From the cell containing the given text, extract its center point as [X, Y] coordinate. 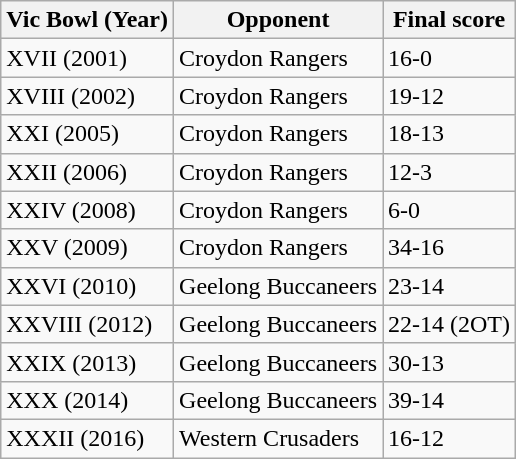
16-12 [450, 438]
34-16 [450, 248]
XXIV (2008) [88, 210]
XVIII (2002) [88, 96]
XXVIII (2012) [88, 324]
19-12 [450, 96]
22-14 (2OT) [450, 324]
Vic Bowl (Year) [88, 20]
XXI (2005) [88, 134]
XXVI (2010) [88, 286]
16-0 [450, 58]
XVII (2001) [88, 58]
30-13 [450, 362]
XXV (2009) [88, 248]
12-3 [450, 172]
XXIX (2013) [88, 362]
Final score [450, 20]
6-0 [450, 210]
XXXII (2016) [88, 438]
39-14 [450, 400]
Opponent [278, 20]
18-13 [450, 134]
Western Crusaders [278, 438]
XXII (2006) [88, 172]
23-14 [450, 286]
XXX (2014) [88, 400]
